Capture the cell that displays the provided text and extract its (x, y) central coordinate. 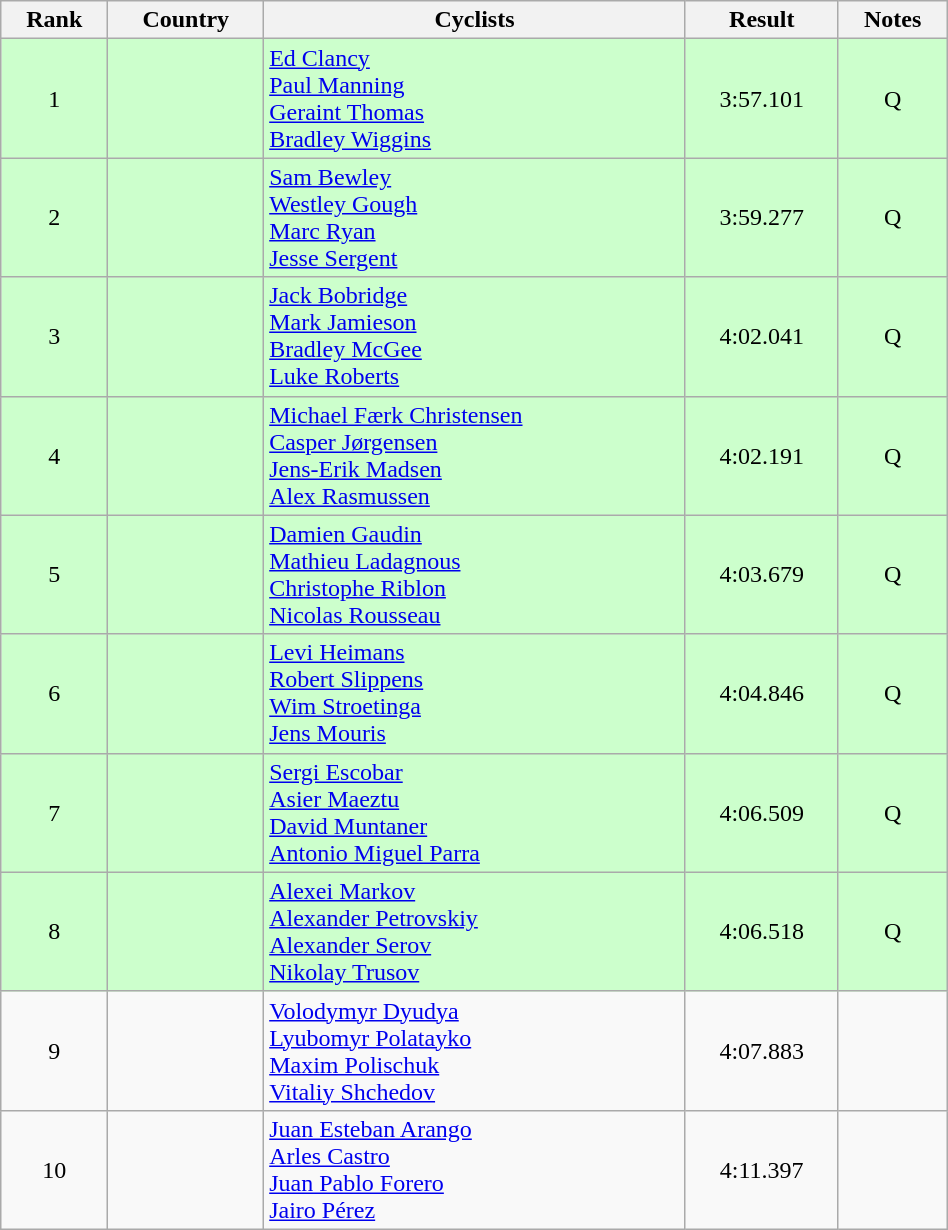
Damien GaudinMathieu LadagnousChristophe RiblonNicolas Rousseau (475, 574)
10 (54, 1170)
Result (762, 20)
Michael Færk ChristensenCasper JørgensenJens-Erik MadsenAlex Rasmussen (475, 456)
4:06.509 (762, 812)
2 (54, 218)
6 (54, 694)
4:11.397 (762, 1170)
Rank (54, 20)
8 (54, 932)
Notes (892, 20)
Cyclists (475, 20)
7 (54, 812)
Sam BewleyWestley GoughMarc RyanJesse Sergent (475, 218)
9 (54, 1050)
Ed ClancyPaul ManningGeraint ThomasBradley Wiggins (475, 98)
Levi HeimansRobert SlippensWim StroetingaJens Mouris (475, 694)
3 (54, 336)
5 (54, 574)
Juan Esteban ArangoArles CastroJuan Pablo ForeroJairo Pérez (475, 1170)
4:02.191 (762, 456)
Volodymyr DyudyaLyubomyr PolataykoMaxim PolischukVitaliy Shchedov (475, 1050)
4:02.041 (762, 336)
3:59.277 (762, 218)
4:03.679 (762, 574)
Sergi EscobarAsier MaeztuDavid MuntanerAntonio Miguel Parra (475, 812)
Jack BobridgeMark JamiesonBradley McGeeLuke Roberts (475, 336)
3:57.101 (762, 98)
Country (186, 20)
4:06.518 (762, 932)
4:07.883 (762, 1050)
Alexei MarkovAlexander PetrovskiyAlexander SerovNikolay Trusov (475, 932)
4:04.846 (762, 694)
4 (54, 456)
1 (54, 98)
